Return the [X, Y] coordinate for the center point of the cell that contains the specified text.  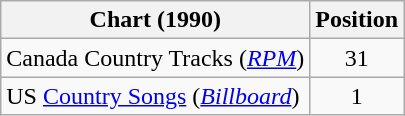
Chart (1990) [156, 20]
Canada Country Tracks (RPM) [156, 58]
Position [357, 20]
31 [357, 58]
1 [357, 96]
US Country Songs (Billboard) [156, 96]
